Identify which cell holds the provided text, then report its [x, y] central coordinate. 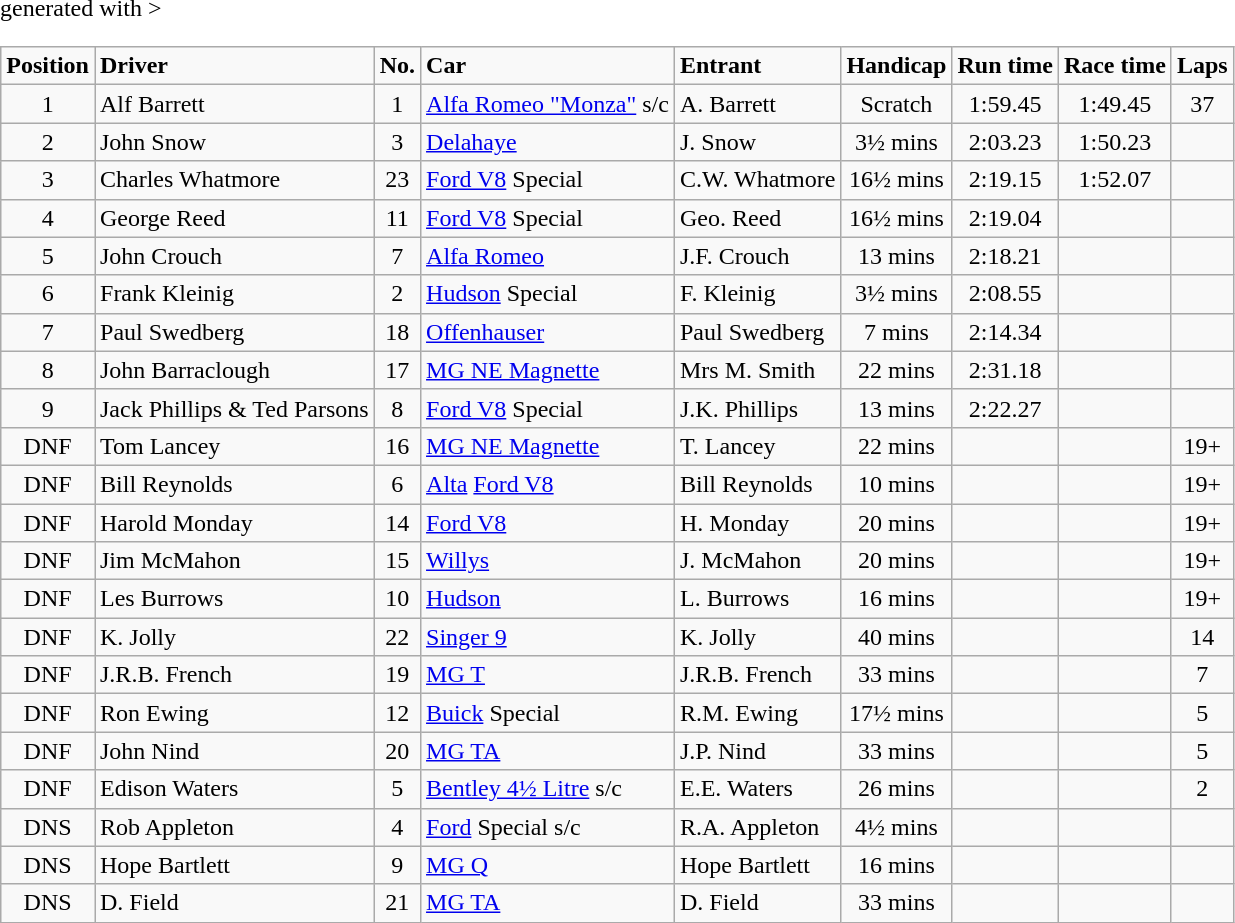
18 [397, 332]
10 [397, 599]
MG T [548, 675]
19 [397, 675]
Singer 9 [548, 637]
Position [48, 66]
Tom Lancey [234, 446]
7 mins [896, 332]
J. Snow [757, 142]
George Reed [234, 218]
21 [397, 903]
Driver [234, 66]
Entrant [757, 66]
MG Q [548, 865]
Handicap [896, 66]
J.K. Phillips [757, 408]
J. McMahon [757, 561]
H. Monday [757, 523]
4½ mins [896, 827]
Les Burrows [234, 599]
40 mins [896, 637]
Scratch [896, 104]
John Nind [234, 751]
J.F. Crouch [757, 256]
Car [548, 66]
2:19.04 [1005, 218]
Geo. Reed [757, 218]
2:18.21 [1005, 256]
Harold Monday [234, 523]
Bentley 4½ Litre s/c [548, 789]
C.W. Whatmore [757, 180]
Rob Appleton [234, 827]
L. Burrows [757, 599]
2:08.55 [1005, 294]
22 [397, 637]
T. Lancey [757, 446]
2:31.18 [1005, 370]
No. [397, 66]
15 [397, 561]
A. Barrett [757, 104]
26 mins [896, 789]
Offenhauser [548, 332]
Hudson Special [548, 294]
2:03.23 [1005, 142]
Alf Barrett [234, 104]
Buick Special [548, 713]
20 [397, 751]
F. Kleinig [757, 294]
R.M. Ewing [757, 713]
11 [397, 218]
J.P. Nind [757, 751]
Alfa Romeo "Monza" s/c [548, 104]
2:19.15 [1005, 180]
R.A. Appleton [757, 827]
Alta Ford V8 [548, 484]
1:52.07 [1114, 180]
17½ mins [896, 713]
Delahaye [548, 142]
Willys [548, 561]
Jack Phillips & Ted Parsons [234, 408]
Edison Waters [234, 789]
Frank Kleinig [234, 294]
Ford V8 [548, 523]
1:49.45 [1114, 104]
Mrs M. Smith [757, 370]
1:59.45 [1005, 104]
16 [397, 446]
Ford Special s/c [548, 827]
John Snow [234, 142]
23 [397, 180]
E.E. Waters [757, 789]
Jim McMahon [234, 561]
Laps [1202, 66]
Race time [1114, 66]
12 [397, 713]
17 [397, 370]
Hudson [548, 599]
Alfa Romeo [548, 256]
Charles Whatmore [234, 180]
1:50.23 [1114, 142]
John Barraclough [234, 370]
2:14.34 [1005, 332]
37 [1202, 104]
Run time [1005, 66]
10 mins [896, 484]
2:22.27 [1005, 408]
John Crouch [234, 256]
Ron Ewing [234, 713]
